Search for the cell housing the specified text and yield its [X, Y] center coordinate. 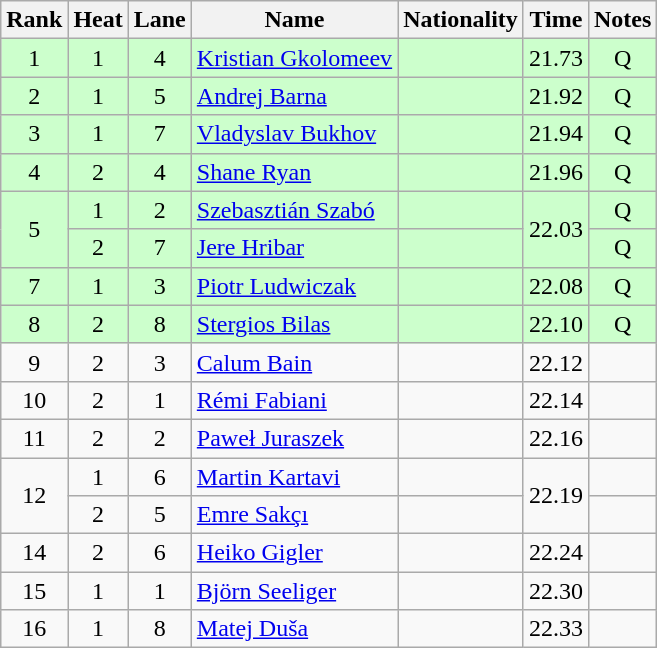
Andrej Barna [294, 96]
22.08 [556, 286]
22.19 [556, 496]
22.24 [556, 553]
Rank [34, 20]
Heat [98, 20]
Emre Sakçı [294, 515]
22.12 [556, 362]
Szebasztián Szabó [294, 210]
Piotr Ludwiczak [294, 286]
12 [34, 496]
21.92 [556, 96]
Jere Hribar [294, 248]
21.96 [556, 172]
Björn Seeliger [294, 591]
Time [556, 20]
16 [34, 629]
Notes [622, 20]
Nationality [461, 20]
10 [34, 400]
9 [34, 362]
Stergios Bilas [294, 324]
Kristian Gkolomeev [294, 58]
Heiko Gigler [294, 553]
Name [294, 20]
Paweł Juraszek [294, 438]
Rémi Fabiani [294, 400]
14 [34, 553]
11 [34, 438]
Calum Bain [294, 362]
22.33 [556, 629]
22.16 [556, 438]
Vladyslav Bukhov [294, 134]
15 [34, 591]
Matej Duša [294, 629]
Martin Kartavi [294, 477]
22.10 [556, 324]
Shane Ryan [294, 172]
21.94 [556, 134]
21.73 [556, 58]
Lane [160, 20]
22.14 [556, 400]
22.30 [556, 591]
22.03 [556, 229]
